For the text-containing cell, return its midpoint in (x, y) coordinate format. 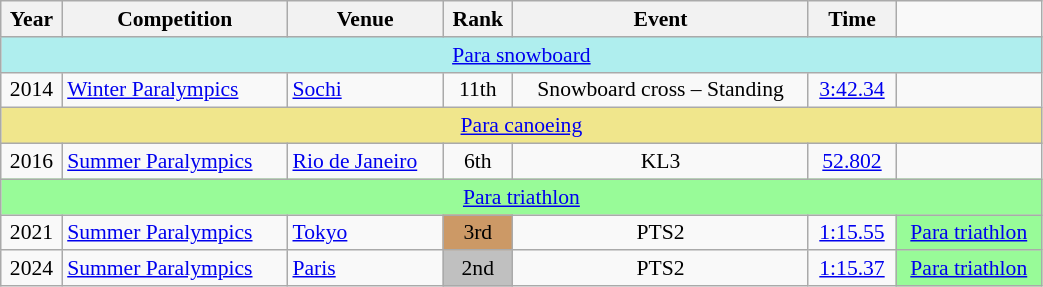
Para snowboard (522, 55)
KL3 (661, 162)
Competition (174, 19)
Rio de Janeiro (364, 162)
6th (478, 162)
Snowboard cross – Standing (661, 90)
Sochi (364, 90)
2021 (32, 233)
2014 (32, 90)
1:15.55 (852, 233)
Para canoeing (522, 126)
2nd (478, 269)
Year (32, 19)
52.802 (852, 162)
2024 (32, 269)
Tokyo (364, 233)
3rd (478, 233)
1:15.37 (852, 269)
Winter Paralympics (174, 90)
Time (852, 19)
11th (478, 90)
3:42.34 (852, 90)
Venue (364, 19)
Rank (478, 19)
Paris (364, 269)
2016 (32, 162)
Event (661, 19)
